Detect which cell encompasses the target text, then output its (x, y) center coordinate. 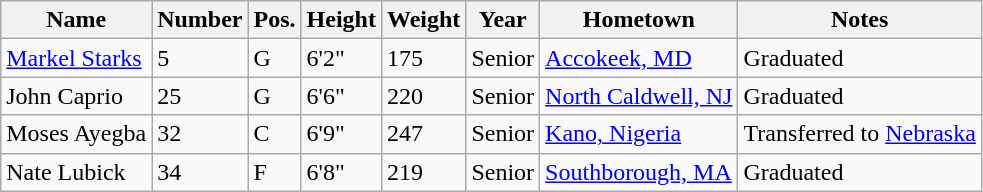
Name (76, 20)
Markel Starks (76, 58)
Height (341, 20)
6'6" (341, 96)
North Caldwell, NJ (639, 96)
Moses Ayegba (76, 134)
Pos. (274, 20)
Year (503, 20)
6'2" (341, 58)
5 (200, 58)
Weight (423, 20)
Kano, Nigeria (639, 134)
6'9" (341, 134)
6'8" (341, 172)
Nate Lubick (76, 172)
220 (423, 96)
175 (423, 58)
F (274, 172)
219 (423, 172)
247 (423, 134)
John Caprio (76, 96)
C (274, 134)
Southborough, MA (639, 172)
Accokeek, MD (639, 58)
34 (200, 172)
32 (200, 134)
Number (200, 20)
Notes (860, 20)
Hometown (639, 20)
25 (200, 96)
Transferred to Nebraska (860, 134)
